Return the [x, y] coordinate for the center point of the cell that contains the specified text.  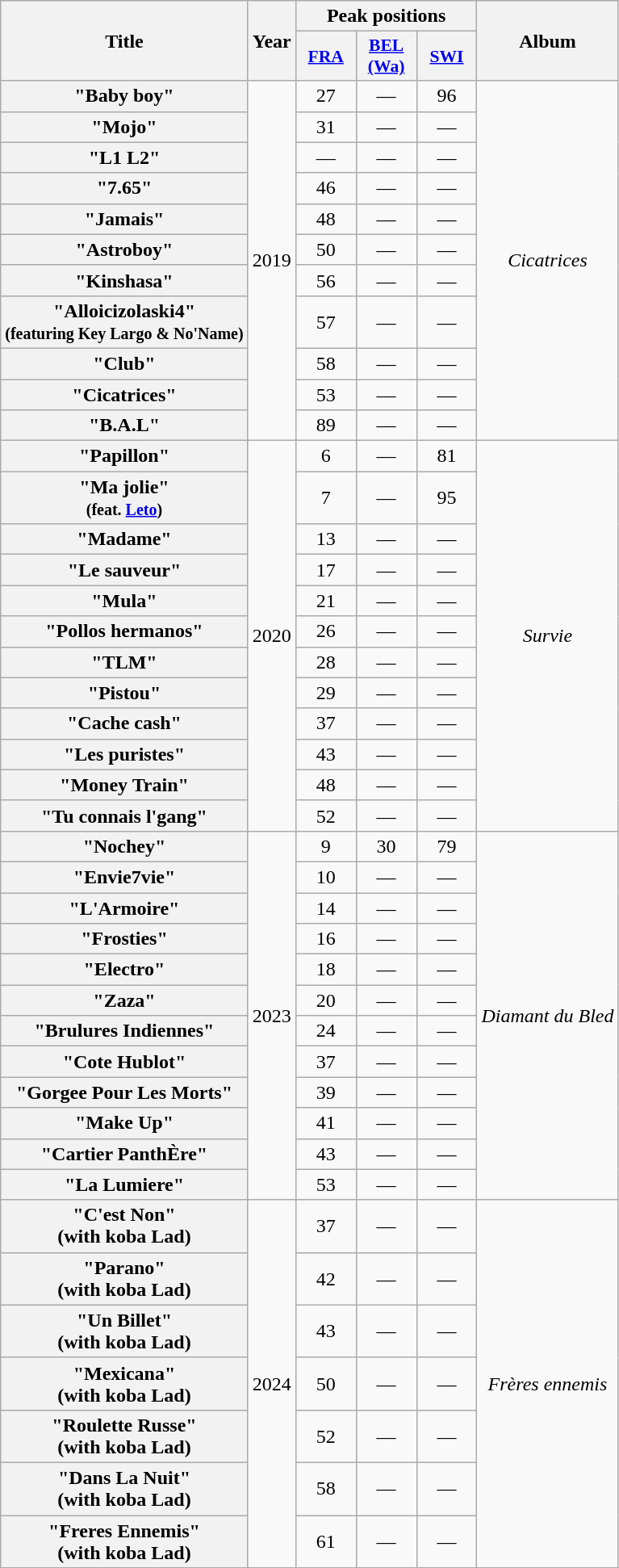
"Make Up" [124, 1123]
"C'est Non"(with koba Lad) [124, 1226]
"Parano"(with koba Lad) [124, 1279]
42 [326, 1279]
41 [326, 1123]
10 [326, 877]
"Ma jolie"(feat. Leto) [124, 497]
"Cache cash" [124, 723]
Survie [547, 636]
Cicatrices [547, 261]
"Pollos hermanos" [124, 631]
21 [326, 601]
"L1 L2" [124, 157]
24 [326, 1031]
"Frosties" [124, 939]
9 [326, 846]
81 [447, 456]
"Brulures Indiennes" [124, 1031]
"7.65" [124, 188]
"Club" [124, 363]
"Tu connais l'gang" [124, 815]
"Kinshasa" [124, 280]
"Cote Hublot" [124, 1062]
61 [326, 1541]
2023 [271, 1016]
"Gorgee Pour Les Morts" [124, 1092]
13 [326, 539]
"Roulette Russe"(with koba Lad) [124, 1436]
SWI [447, 57]
"Papillon" [124, 456]
Diamant du Bled [547, 1016]
20 [326, 1000]
6 [326, 456]
BEL (Wa) [386, 57]
"Mexicana"(with koba Lad) [124, 1384]
Peak positions [386, 16]
2019 [271, 261]
2020 [271, 636]
"Les puristes" [124, 754]
Frères ennemis [547, 1384]
"Un Billet"(with koba Lad) [124, 1331]
Album [547, 40]
96 [447, 96]
30 [386, 846]
"Madame" [124, 539]
14 [326, 908]
"B.A.L" [124, 426]
FRA [326, 57]
95 [447, 497]
18 [326, 970]
Year [271, 40]
17 [326, 570]
16 [326, 939]
89 [326, 426]
2024 [271, 1384]
Title [124, 40]
"L'Armoire" [124, 908]
"Pistou" [124, 693]
"Baby boy" [124, 96]
56 [326, 280]
28 [326, 662]
"Freres Ennemis"(with koba Lad) [124, 1541]
"Jamais" [124, 219]
"La Lumiere" [124, 1184]
46 [326, 188]
26 [326, 631]
"Le sauveur" [124, 570]
"Money Train" [124, 785]
"Nochey" [124, 846]
"Mula" [124, 601]
31 [326, 127]
7 [326, 497]
27 [326, 96]
57 [326, 321]
"Astroboy" [124, 249]
"Envie7vie" [124, 877]
"Mojo" [124, 127]
39 [326, 1092]
"TLM" [124, 662]
"Alloicizolaski4" (featuring Key Largo & No'Name) [124, 321]
"Dans La Nuit"(with koba Lad) [124, 1489]
79 [447, 846]
29 [326, 693]
"Zaza" [124, 1000]
"Cicatrices" [124, 395]
"Electro" [124, 970]
"Cartier PanthÈre" [124, 1154]
